Output the (x, y) coordinate of the center of the cell containing the given text.  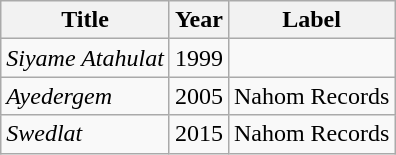
Siyame Atahulat (86, 58)
Label (311, 20)
Year (198, 20)
2015 (198, 134)
Title (86, 20)
1999 (198, 58)
2005 (198, 96)
Ayedergem (86, 96)
Swedlat (86, 134)
